Scan for the cell matching the given text and deliver its [x, y] coordinate at center. 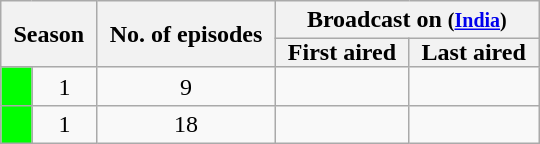
18 [186, 124]
First aired [342, 53]
No. of episodes [186, 34]
9 [186, 86]
Season [49, 34]
Broadcast on (India) [406, 20]
Last aired [474, 53]
